Return the [x, y] coordinate for the center point of the cell that contains the specified text.  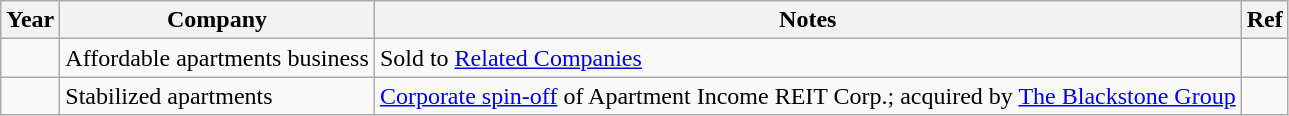
Sold to Related Companies [808, 58]
Year [30, 20]
Corporate spin-off of Apartment Income REIT Corp.; acquired by The Blackstone Group [808, 96]
Affordable apartments business [218, 58]
Notes [808, 20]
Ref [1264, 20]
Stabilized apartments [218, 96]
Company [218, 20]
